Capture the cell that displays the provided text and extract its [X, Y] central coordinate. 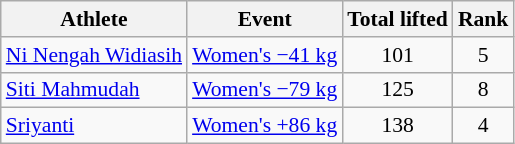
Women's −41 kg [264, 55]
Event [264, 19]
Rank [484, 19]
8 [484, 90]
125 [398, 90]
5 [484, 55]
4 [484, 126]
Sriyanti [94, 126]
Women's +86 kg [264, 126]
Ni Nengah Widiasih [94, 55]
138 [398, 126]
Total lifted [398, 19]
101 [398, 55]
Women's −79 kg [264, 90]
Siti Mahmudah [94, 90]
Athlete [94, 19]
